Output the (x, y) coordinate of the center of the cell containing the given text.  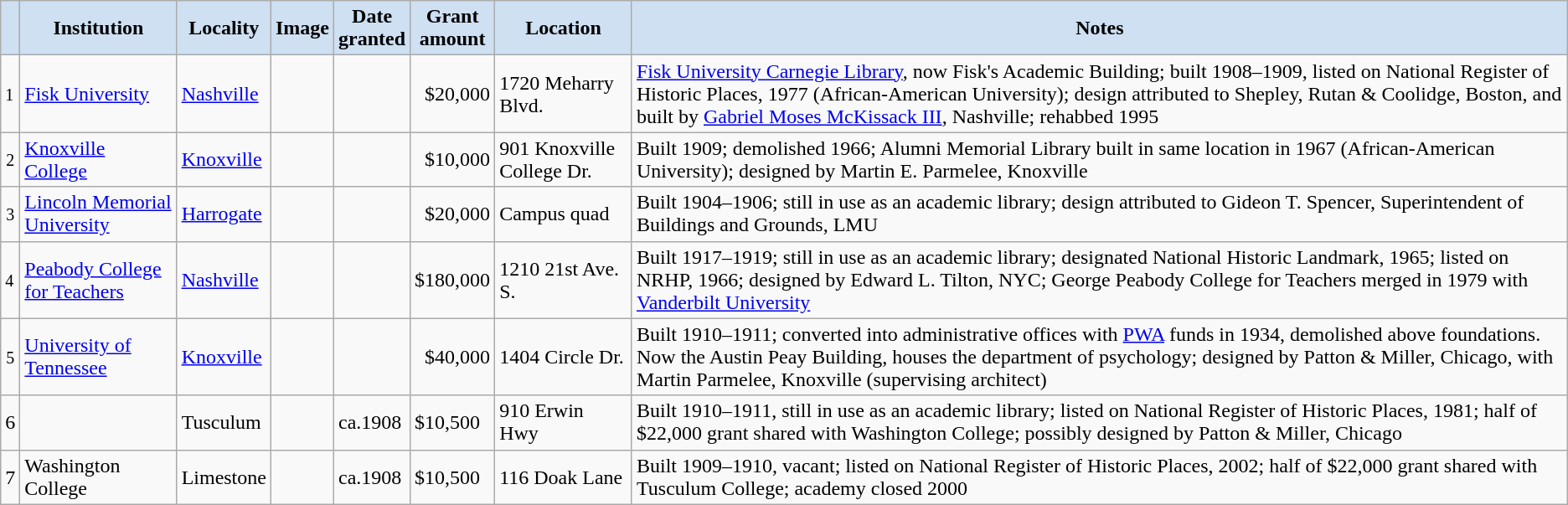
Notes (1099, 28)
1 (10, 94)
Image (302, 28)
Grantamount (452, 28)
Harrogate (224, 214)
2 (10, 159)
University of Tennessee (99, 357)
Fisk University (99, 94)
$40,000 (452, 357)
Lincoln Memorial University (99, 214)
Institution (99, 28)
4 (10, 280)
Dategranted (372, 28)
Washington College (99, 477)
Built 1904–1906; still in use as an academic library; design attributed to Gideon T. Spencer, Superintendent of Buildings and Grounds, LMU (1099, 214)
5 (10, 357)
6 (10, 422)
7 (10, 477)
Campus quad (564, 214)
3 (10, 214)
910 Erwin Hwy (564, 422)
Location (564, 28)
901 Knoxville College Dr. (564, 159)
1404 Circle Dr. (564, 357)
Limestone (224, 477)
$180,000 (452, 280)
116 Doak Lane (564, 477)
1720 Meharry Blvd. (564, 94)
Peabody College for Teachers (99, 280)
1210 21st Ave. S. (564, 280)
$10,000 (452, 159)
Locality (224, 28)
Knoxville College (99, 159)
Tusculum (224, 422)
